Scan for the cell matching the given text and deliver its (x, y) coordinate at center. 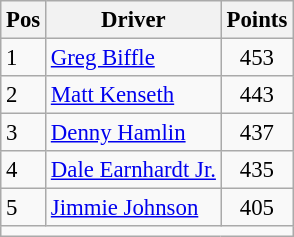
405 (256, 208)
4 (24, 170)
Dale Earnhardt Jr. (134, 170)
Greg Biffle (134, 58)
Denny Hamlin (134, 133)
5 (24, 208)
435 (256, 170)
Matt Kenseth (134, 95)
1 (24, 58)
437 (256, 133)
453 (256, 58)
Pos (24, 20)
443 (256, 95)
Jimmie Johnson (134, 208)
Points (256, 20)
Driver (134, 20)
2 (24, 95)
3 (24, 133)
